Find where the given text appears and provide that cell's center as [x, y] coordinate. 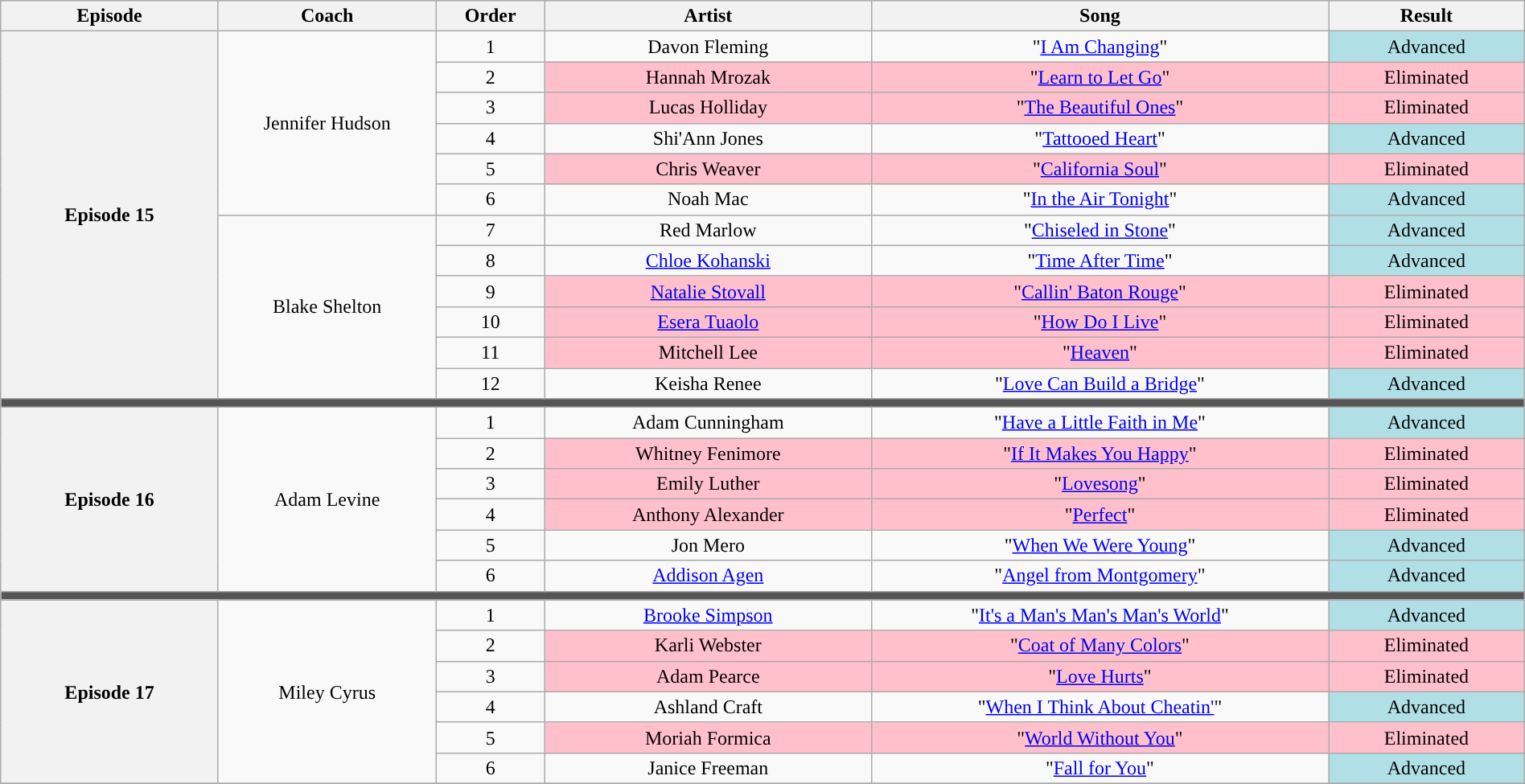
"When I Think About Cheatin'" [1100, 707]
"Love Hurts" [1100, 676]
"If It Makes You Happy" [1100, 454]
"Fall for You" [1100, 768]
Anthony Alexander [708, 515]
Shi'Ann Jones [708, 138]
"Coat of Many Colors" [1100, 646]
Song [1100, 16]
"Perfect" [1100, 515]
"Have a Little Faith in Me" [1100, 423]
12 [491, 384]
Chris Weaver [708, 169]
Brooke Simpson [708, 615]
Adam Levine [327, 499]
Jon Mero [708, 545]
Episode 15 [109, 215]
Natalie Stovall [708, 291]
"I Am Changing" [1100, 47]
Janice Freeman [708, 768]
Coach [327, 16]
Hannah Mrozak [708, 77]
Esera Tuaolo [708, 322]
Ashland Craft [708, 707]
Jennifer Hudson [327, 123]
"Chiseled in Stone" [1100, 230]
Keisha Renee [708, 384]
"Tattooed Heart" [1100, 138]
Order [491, 16]
11 [491, 352]
"Angel from Montgomery" [1100, 576]
"The Beautiful Ones" [1100, 108]
"Heaven" [1100, 352]
Chloe Kohanski [708, 261]
"Callin' Baton Rouge" [1100, 291]
"Time After Time" [1100, 261]
7 [491, 230]
Episode 16 [109, 499]
Adam Cunningham [708, 423]
"It's a Man's Man's Man's World" [1100, 615]
"World Without You" [1100, 737]
Adam Pearce [708, 676]
9 [491, 291]
Episode [109, 16]
Lucas Holliday [708, 108]
Addison Agen [708, 576]
"California Soul" [1100, 169]
Davon Fleming [708, 47]
Miley Cyrus [327, 692]
"In the Air Tonight" [1100, 199]
Mitchell Lee [708, 352]
Noah Mac [708, 199]
"Love Can Build a Bridge" [1100, 384]
Episode 17 [109, 692]
10 [491, 322]
Blake Shelton [327, 306]
"Lovesong" [1100, 484]
Result [1427, 16]
Emily Luther [708, 484]
Artist [708, 16]
"Learn to Let Go" [1100, 77]
Whitney Fenimore [708, 454]
"How Do I Live" [1100, 322]
Red Marlow [708, 230]
"When We Were Young" [1100, 545]
Karli Webster [708, 646]
8 [491, 261]
Moriah Formica [708, 737]
